Provide the [X, Y] coordinate of the cell's center where the given text is located.  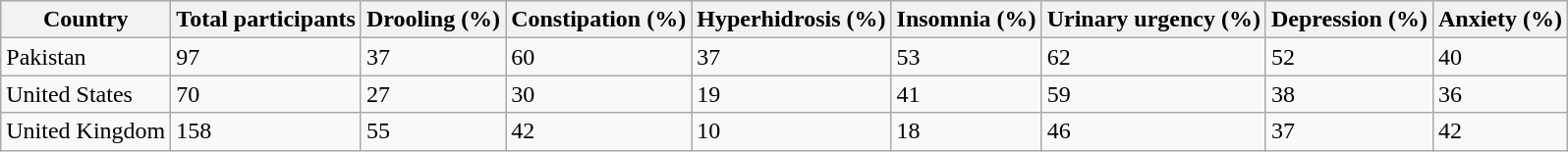
158 [266, 131]
60 [599, 57]
Hyperhidrosis (%) [792, 20]
46 [1153, 131]
Anxiety (%) [1499, 20]
52 [1349, 57]
18 [967, 131]
Constipation (%) [599, 20]
United Kingdom [86, 131]
30 [599, 94]
Drooling (%) [432, 20]
62 [1153, 57]
Total participants [266, 20]
10 [792, 131]
59 [1153, 94]
Insomnia (%) [967, 20]
Country [86, 20]
70 [266, 94]
97 [266, 57]
Depression (%) [1349, 20]
Urinary urgency (%) [1153, 20]
55 [432, 131]
53 [967, 57]
19 [792, 94]
41 [967, 94]
United States [86, 94]
Pakistan [86, 57]
36 [1499, 94]
40 [1499, 57]
27 [432, 94]
38 [1349, 94]
